Determine the (X, Y) coordinate at the center of the cell enclosing the given text.  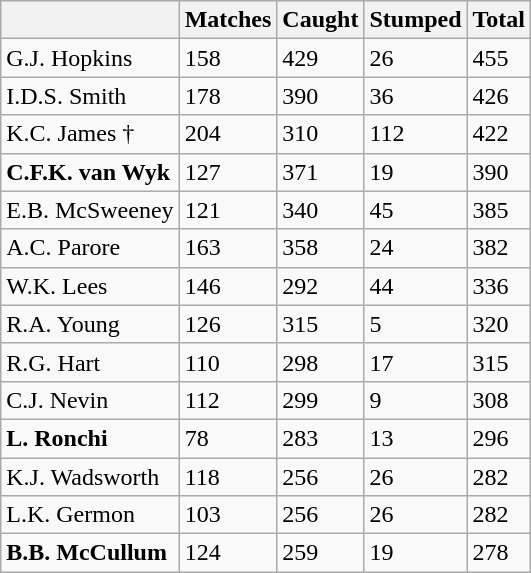
178 (228, 96)
W.K. Lees (90, 286)
146 (228, 286)
9 (416, 400)
Stumped (416, 20)
78 (228, 438)
385 (499, 210)
204 (228, 134)
371 (320, 172)
R.A. Young (90, 324)
110 (228, 362)
K.J. Wadsworth (90, 477)
299 (320, 400)
36 (416, 96)
163 (228, 248)
E.B. McSweeney (90, 210)
340 (320, 210)
127 (228, 172)
17 (416, 362)
320 (499, 324)
336 (499, 286)
283 (320, 438)
44 (416, 286)
278 (499, 553)
358 (320, 248)
5 (416, 324)
121 (228, 210)
296 (499, 438)
298 (320, 362)
292 (320, 286)
G.J. Hopkins (90, 58)
24 (416, 248)
Caught (320, 20)
158 (228, 58)
259 (320, 553)
310 (320, 134)
K.C. James † (90, 134)
124 (228, 553)
422 (499, 134)
A.C. Parore (90, 248)
I.D.S. Smith (90, 96)
429 (320, 58)
C.J. Nevin (90, 400)
126 (228, 324)
45 (416, 210)
13 (416, 438)
455 (499, 58)
Matches (228, 20)
Total (499, 20)
103 (228, 515)
382 (499, 248)
B.B. McCullum (90, 553)
L.K. Germon (90, 515)
426 (499, 96)
L. Ronchi (90, 438)
R.G. Hart (90, 362)
118 (228, 477)
308 (499, 400)
C.F.K. van Wyk (90, 172)
